Find where the given text appears and provide that cell's center as [X, Y] coordinate. 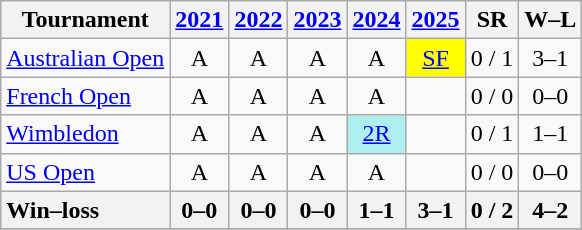
Wimbledon [86, 134]
2021 [200, 20]
2025 [436, 20]
2022 [258, 20]
W–L [550, 20]
US Open [86, 172]
French Open [86, 96]
SF [436, 58]
2023 [318, 20]
SR [492, 20]
Win–loss [86, 210]
Tournament [86, 20]
2R [376, 134]
0 / 2 [492, 210]
Australian Open [86, 58]
4–2 [550, 210]
2024 [376, 20]
